Output the (x, y) coordinate of the center of the cell containing the given text.  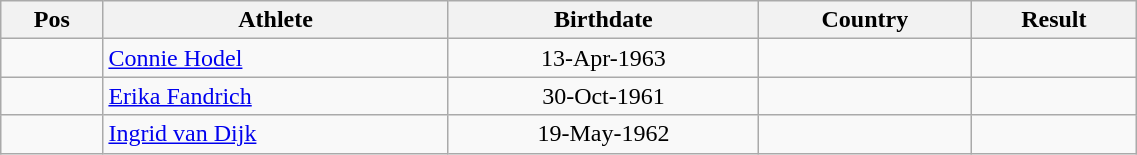
Birthdate (604, 20)
30-Oct-1961 (604, 96)
Ingrid van Dijk (276, 134)
19-May-1962 (604, 134)
13-Apr-1963 (604, 58)
Athlete (276, 20)
Result (1054, 20)
Pos (52, 20)
Erika Fandrich (276, 96)
Country (865, 20)
Connie Hodel (276, 58)
